For the text-containing cell, return its midpoint in (X, Y) coordinate format. 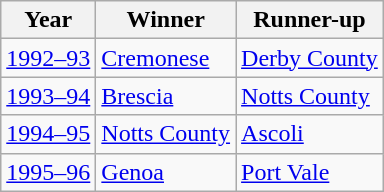
Derby County (310, 58)
Year (48, 20)
Port Vale (310, 172)
Ascoli (310, 134)
1994–95 (48, 134)
Genoa (166, 172)
1992–93 (48, 58)
1995–96 (48, 172)
Runner-up (310, 20)
Winner (166, 20)
Brescia (166, 96)
Cremonese (166, 58)
1993–94 (48, 96)
